For the text-containing cell, return its midpoint in (x, y) coordinate format. 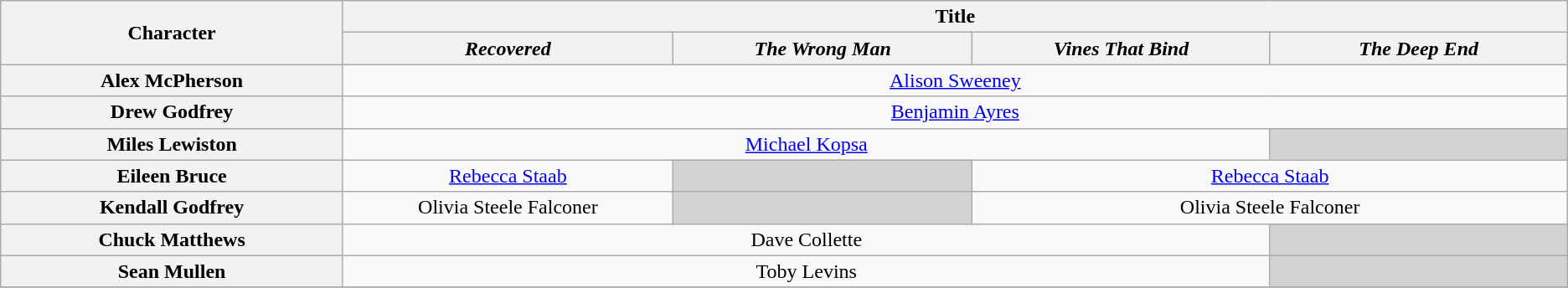
Recovered (508, 49)
Chuck Matthews (173, 239)
Michael Kopsa (806, 144)
Miles Lewiston (173, 144)
Title (955, 17)
Sean Mullen (173, 271)
Alex McPherson (173, 80)
Drew Godfrey (173, 112)
Dave Collette (806, 239)
The Deep End (1419, 49)
Toby Levins (806, 271)
Vines That Bind (1121, 49)
Benjamin Ayres (955, 112)
Eileen Bruce (173, 176)
The Wrong Man (823, 49)
Character (173, 33)
Alison Sweeney (955, 80)
Kendall Godfrey (173, 208)
